For the text-containing cell, return its midpoint in [X, Y] coordinate format. 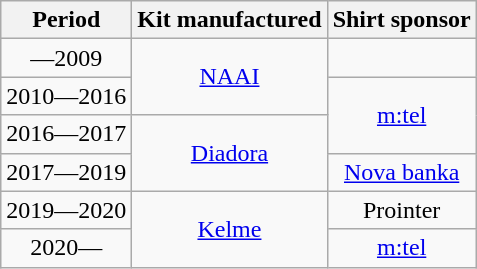
Shirt sponsor [402, 20]
NAAI [230, 77]
Period [66, 20]
Kelme [230, 229]
2017—2019 [66, 172]
—2009 [66, 58]
Prointer [402, 210]
Kit manufactured [230, 20]
2010—2016 [66, 96]
Diadora [230, 153]
2020— [66, 248]
2016—2017 [66, 134]
2019—2020 [66, 210]
Nova banka [402, 172]
